Identify which cell holds the provided text, then report its [X, Y] central coordinate. 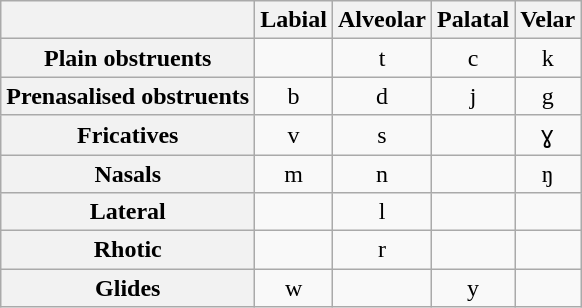
Palatal [474, 20]
Rhotic [128, 250]
Alveolar [382, 20]
k [548, 58]
m [294, 173]
Lateral [128, 212]
g [548, 96]
c [474, 58]
Plain obstruents [128, 58]
r [382, 250]
t [382, 58]
ŋ [548, 173]
n [382, 173]
v [294, 135]
b [294, 96]
j [474, 96]
Velar [548, 20]
d [382, 96]
Fricatives [128, 135]
Prenasalised obstruents [128, 96]
ɣ [548, 135]
Glides [128, 288]
y [474, 288]
w [294, 288]
Labial [294, 20]
Nasals [128, 173]
l [382, 212]
s [382, 135]
